Scan for the cell matching the given text and deliver its [X, Y] coordinate at center. 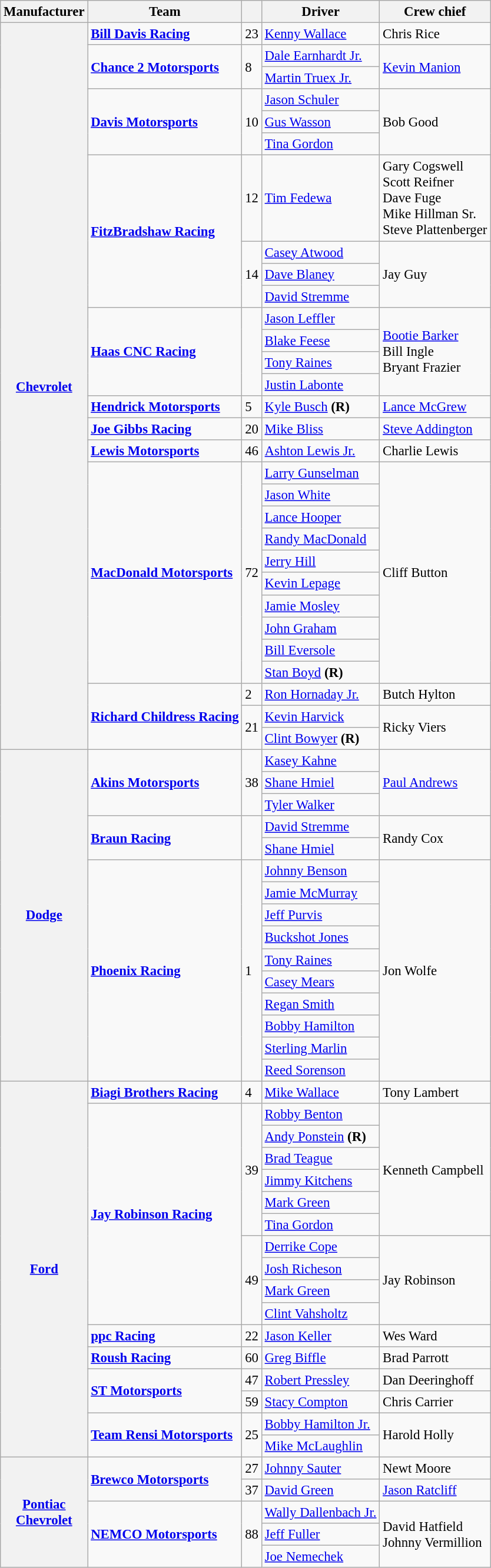
PontiacChevrolet [44, 1512]
Jerry Hill [320, 562]
Dave Blaney [320, 274]
2 [252, 695]
4 [252, 1092]
Crew chief [435, 12]
Richard Childress Racing [165, 716]
Mike Wallace [320, 1092]
Team [165, 12]
Team Rensi Motorsports [165, 1435]
Greg Biffle [320, 1357]
Wally Dallenbach Jr. [320, 1513]
Jay Guy [435, 274]
Jay Robinson Racing [165, 1214]
10 [252, 122]
Jimmy Kitchens [320, 1181]
Chris Carrier [435, 1402]
37 [252, 1490]
Brad Parrott [435, 1357]
Jon Wolfe [435, 970]
Ricky Viers [435, 727]
Dan Deeringhoff [435, 1380]
Chance 2 Motorsports [165, 67]
Lance McGrew [435, 407]
Chris Rice [435, 34]
Stan Boyd (R) [320, 672]
Kevin Manion [435, 67]
Dale Earnhardt Jr. [320, 56]
Jason Leffler [320, 318]
Kasey Kahne [320, 760]
Hendrick Motorsports [165, 407]
Robert Pressley [320, 1380]
MacDonald Motorsports [165, 573]
Johnny Sauter [320, 1468]
14 [252, 274]
Jamie Mosley [320, 606]
5 [252, 407]
Jay Robinson [435, 1280]
Tony Lambert [435, 1092]
Bob Good [435, 122]
Martin Truex Jr. [320, 78]
Jason Keller [320, 1336]
47 [252, 1380]
Randy Cox [435, 838]
Kenneth Campbell [435, 1170]
Roush Racing [165, 1357]
25 [252, 1435]
Joe Nemechek [320, 1557]
FitzBradshaw Racing [165, 231]
Randy MacDonald [320, 539]
ppc Racing [165, 1336]
Paul Andrews [435, 782]
Charlie Lewis [435, 451]
Dodge [44, 915]
Jeff Purvis [320, 916]
ST Motorsports [165, 1390]
Mike Bliss [320, 429]
Regan Smith [320, 1004]
60 [252, 1357]
Casey Atwood [320, 252]
39 [252, 1170]
Jamie McMurray [320, 893]
Bobby Hamilton Jr. [320, 1424]
Bobby Hamilton [320, 1026]
Lewis Motorsports [165, 451]
Jason Schuler [320, 100]
Cliff Button [435, 573]
Andy Ponstein (R) [320, 1136]
Braun Racing [165, 838]
Haas CNC Racing [165, 351]
Tyler Walker [320, 805]
27 [252, 1468]
Phoenix Racing [165, 970]
Joe Gibbs Racing [165, 429]
Davis Motorsports [165, 122]
Lance Hooper [320, 518]
Blake Feese [320, 341]
38 [252, 782]
Mike McLaughlin [320, 1446]
Chevrolet [44, 386]
Harold Holly [435, 1435]
22 [252, 1336]
Josh Richeson [320, 1269]
Kevin Lepage [320, 584]
Justin Labonte [320, 385]
Kyle Busch (R) [320, 407]
Clint Vahsholtz [320, 1313]
Newt Moore [435, 1468]
Biagi Brothers Racing [165, 1092]
Buckshot Jones [320, 938]
Gus Wasson [320, 122]
Brad Teague [320, 1159]
David Hatfield Johnny Vermillion [435, 1535]
Derrike Cope [320, 1247]
12 [252, 198]
Wes Ward [435, 1336]
Johnny Benson [320, 871]
Manufacturer [44, 12]
8 [252, 67]
Gary Cogswell Scott Reifner Dave Fuge Mike Hillman Sr. Steve Plattenberger [435, 198]
Jeff Fuller [320, 1534]
Robby Benton [320, 1115]
Driver [320, 12]
49 [252, 1280]
Ron Hornaday Jr. [320, 695]
59 [252, 1402]
Reed Sorenson [320, 1070]
Kevin Harvick [320, 716]
21 [252, 727]
Bill Davis Racing [165, 34]
David Green [320, 1490]
20 [252, 429]
Casey Mears [320, 982]
Brewco Motorsports [165, 1479]
Ashton Lewis Jr. [320, 451]
Steve Addington [435, 429]
Sterling Marlin [320, 1048]
Bootie Barker Bill Ingle Bryant Frazier [435, 351]
Butch Hylton [435, 695]
Stacy Compton [320, 1402]
72 [252, 573]
1 [252, 970]
John Graham [320, 628]
NEMCO Motorsports [165, 1535]
Akins Motorsports [165, 782]
Bill Eversole [320, 650]
23 [252, 34]
Jason Ratcliff [435, 1490]
Tim Fedewa [320, 198]
Jason White [320, 495]
46 [252, 451]
Kenny Wallace [320, 34]
Larry Gunselman [320, 473]
Ford [44, 1269]
Clint Bowyer (R) [320, 739]
88 [252, 1535]
